From the cell containing the given text, extract its center point as [X, Y] coordinate. 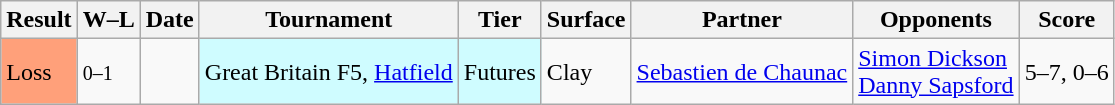
Partner [742, 20]
Score [1066, 20]
Great Britain F5, Hatfield [328, 72]
Clay [586, 72]
Futures [500, 72]
Sebastien de Chaunac [742, 72]
Result [39, 20]
Tournament [328, 20]
Surface [586, 20]
0–1 [108, 72]
Loss [39, 72]
5–7, 0–6 [1066, 72]
Date [170, 20]
Tier [500, 20]
W–L [108, 20]
Simon Dickson Danny Sapsford [936, 72]
Opponents [936, 20]
